Output the (X, Y) coordinate of the center of the cell containing the given text.  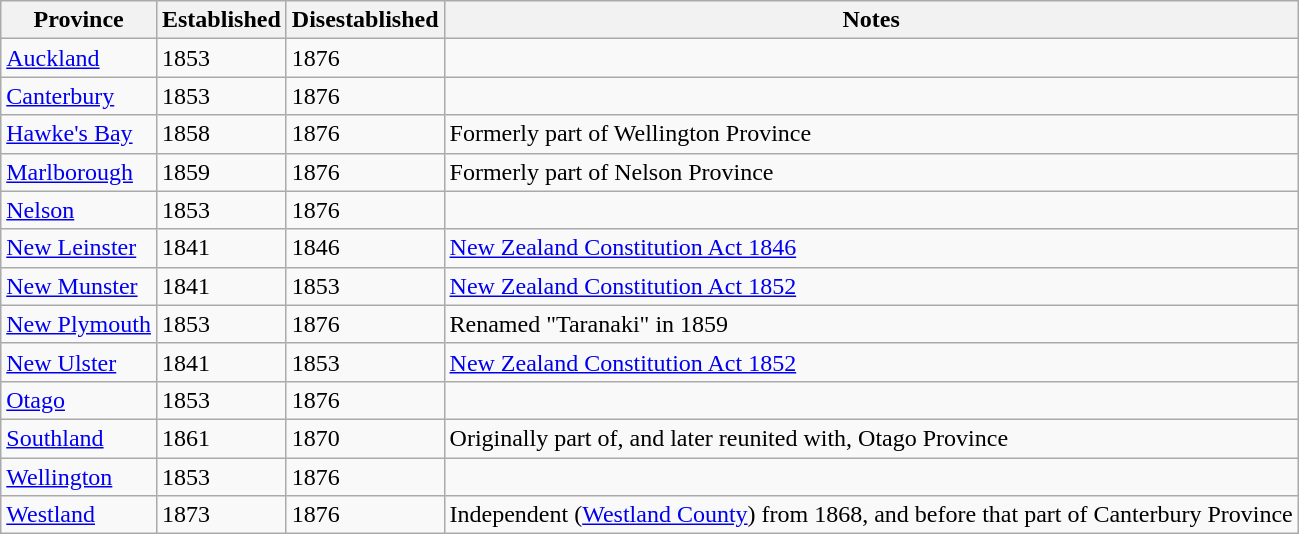
Disestablished (365, 20)
Formerly part of Wellington Province (871, 134)
1861 (221, 438)
Formerly part of Nelson Province (871, 172)
Independent (Westland County) from 1868, and before that part of Canterbury Province (871, 515)
Nelson (79, 210)
Otago (79, 400)
Marlborough (79, 172)
Hawke's Bay (79, 134)
1858 (221, 134)
New Plymouth (79, 324)
New Ulster (79, 362)
1859 (221, 172)
Originally part of, and later reunited with, Otago Province (871, 438)
Renamed "Taranaki" in 1859 (871, 324)
Auckland (79, 58)
1846 (365, 248)
New Zealand Constitution Act 1846 (871, 248)
1873 (221, 515)
Wellington (79, 477)
Westland (79, 515)
New Leinster (79, 248)
Established (221, 20)
New Munster (79, 286)
Canterbury (79, 96)
Province (79, 20)
1870 (365, 438)
Southland (79, 438)
Notes (871, 20)
